Detect which cell encompasses the target text, then output its (x, y) center coordinate. 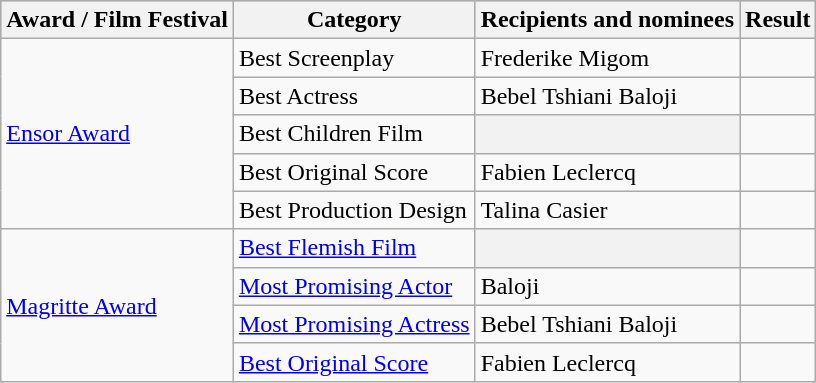
Best Children Film (354, 134)
Magritte Award (118, 305)
Talina Casier (607, 210)
Ensor Award (118, 134)
Most Promising Actress (354, 324)
Best Flemish Film (354, 248)
Recipients and nominees (607, 20)
Award / Film Festival (118, 20)
Most Promising Actor (354, 286)
Category (354, 20)
Best Screenplay (354, 58)
Frederike Migom (607, 58)
Best Actress (354, 96)
Result (778, 20)
Baloji (607, 286)
Best Production Design (354, 210)
